For the text-containing cell, return its midpoint in (x, y) coordinate format. 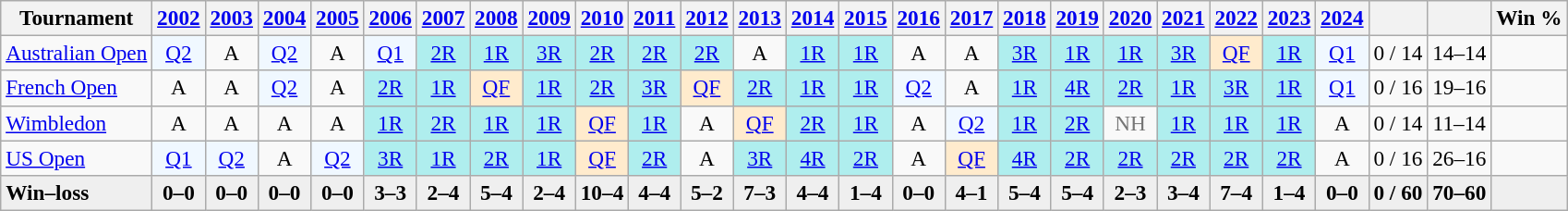
2012 (707, 18)
Win–loss (77, 192)
2015 (866, 18)
French Open (77, 88)
Australian Open (77, 53)
2013 (759, 18)
2018 (1025, 18)
2–3 (1130, 192)
26–16 (1459, 157)
2006 (390, 18)
2023 (1289, 18)
11–14 (1459, 123)
2017 (971, 18)
2002 (179, 18)
3–3 (390, 192)
14–14 (1459, 53)
2009 (549, 18)
2014 (813, 18)
10–4 (602, 192)
4–1 (971, 192)
Win % (1529, 18)
2016 (918, 18)
70–60 (1459, 192)
2010 (602, 18)
US Open (77, 157)
2005 (338, 18)
Wimbledon (77, 123)
NH (1130, 123)
7–3 (759, 192)
2020 (1130, 18)
2007 (443, 18)
19–16 (1459, 88)
2008 (497, 18)
2024 (1343, 18)
7–4 (1236, 192)
0 / 60 (1398, 192)
2004 (284, 18)
2021 (1184, 18)
3–4 (1184, 192)
2003 (231, 18)
2022 (1236, 18)
2011 (655, 18)
Tournament (77, 18)
2019 (1077, 18)
5–2 (707, 192)
